Identify which cell holds the provided text, then report its [x, y] central coordinate. 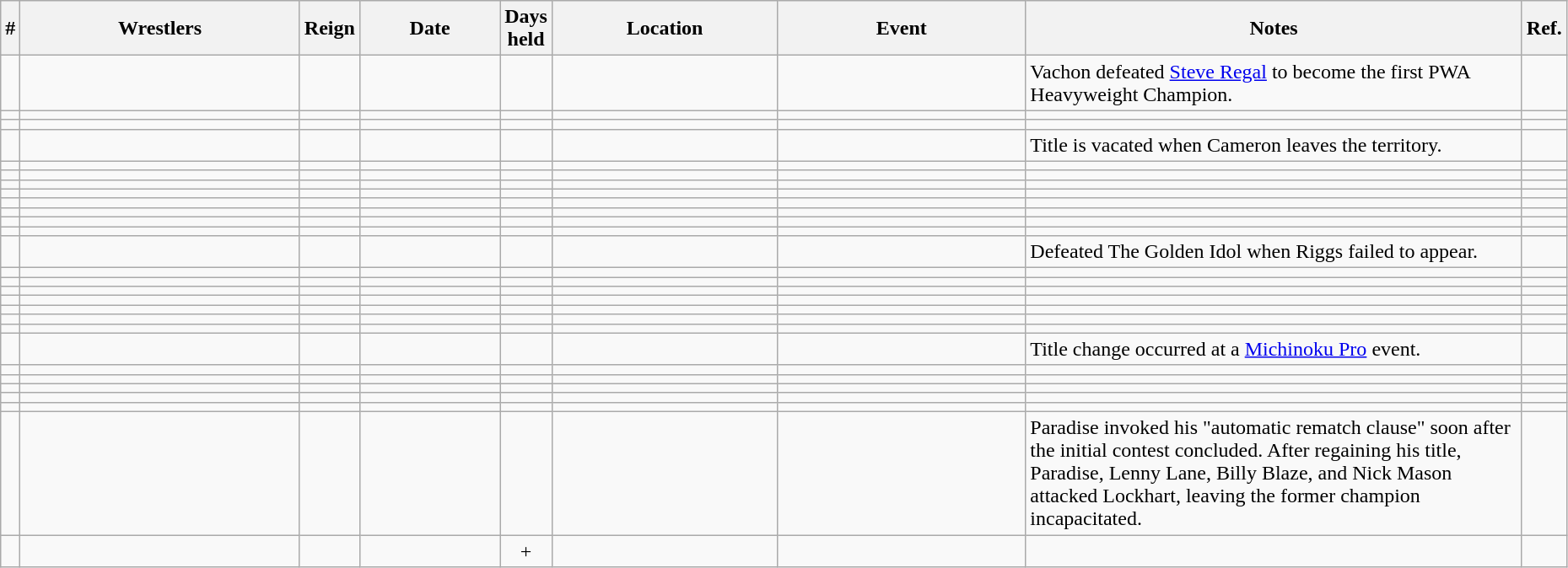
Vachon defeated Steve Regal to become the first PWA Heavyweight Champion. [1274, 83]
# [10, 29]
Daysheld [526, 29]
Title is vacated when Cameron leaves the territory. [1274, 145]
Title change occurred at a Michinoku Pro event. [1274, 349]
+ [526, 550]
Reign [329, 29]
Notes [1274, 29]
Location [665, 29]
Date [429, 29]
Ref. [1544, 29]
Defeated The Golden Idol when Riggs failed to appear. [1274, 252]
Wrestlers [160, 29]
Event [902, 29]
